Return [X, Y] of the center of cell containing provided text 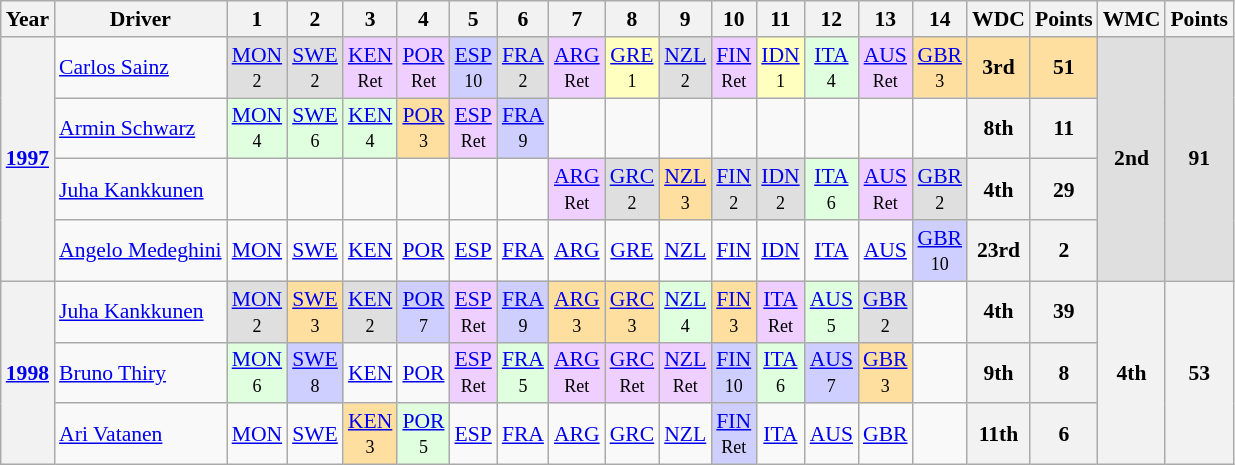
FRA2 [523, 68]
FRA5 [523, 372]
3rd [998, 68]
Bruno Thiry [140, 372]
11th [998, 434]
KENRet [370, 68]
4 [423, 19]
GRC [632, 434]
GRC2 [632, 190]
KEN4 [370, 128]
9th [998, 372]
FIN2 [734, 190]
29 [1064, 190]
POR7 [423, 312]
PORRet [423, 68]
7 [577, 19]
SWE2 [315, 68]
23rd [998, 250]
IDN [780, 250]
Angelo Medeghini [140, 250]
NZLRet [685, 372]
ARG3 [577, 312]
GBR [886, 434]
POR3 [423, 128]
Armin Schwarz [140, 128]
GRCRet [632, 372]
5 [472, 19]
AUS7 [832, 372]
1997 [28, 159]
Year [28, 19]
KEN2 [370, 312]
10 [734, 19]
MON6 [258, 372]
SWE3 [315, 312]
2nd [1132, 159]
91 [1199, 159]
WMC [1132, 19]
NZL3 [685, 190]
ITARet [780, 312]
1 [258, 19]
9 [685, 19]
8th [998, 128]
WDC [998, 19]
NZL2 [685, 68]
NZL4 [685, 312]
FIN3 [734, 312]
1998 [28, 372]
KEN3 [370, 434]
IDN2 [780, 190]
FIN10 [734, 372]
Driver [140, 19]
Carlos Sainz [140, 68]
GBR10 [940, 250]
13 [886, 19]
39 [1064, 312]
GRE [632, 250]
SWE6 [315, 128]
ESP10 [472, 68]
SWE8 [315, 372]
51 [1064, 68]
AUS5 [832, 312]
14 [940, 19]
ITA4 [832, 68]
GRC3 [632, 312]
IDN1 [780, 68]
53 [1199, 372]
12 [832, 19]
3 [370, 19]
POR5 [423, 434]
MON4 [258, 128]
Ari Vatanen [140, 434]
FIN [734, 250]
GRE1 [632, 68]
